Locate the cell with the specified text and output its (X, Y) center coordinate. 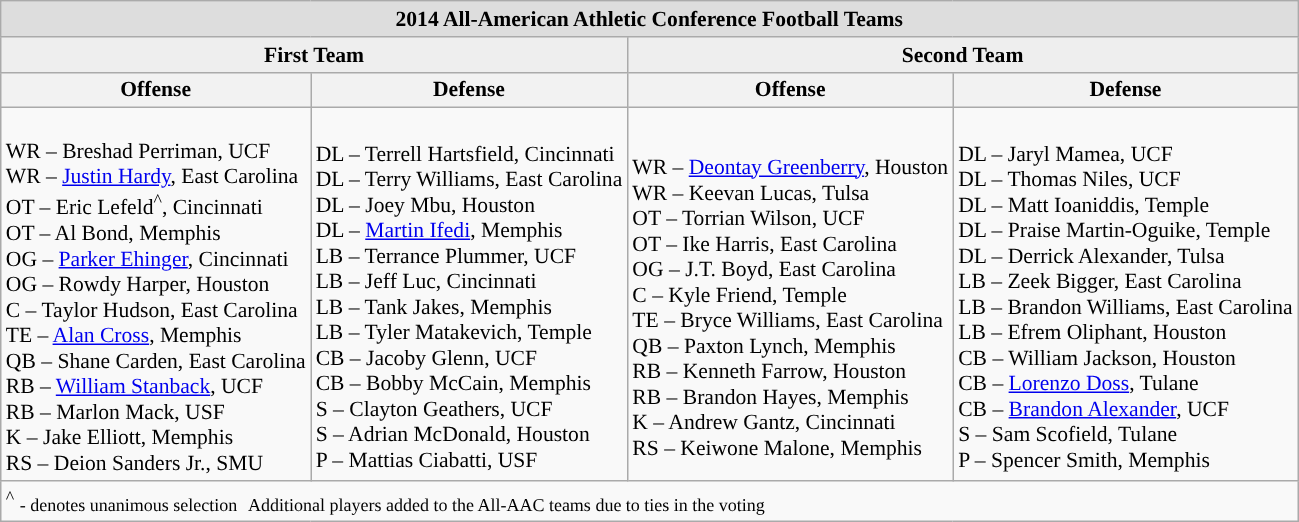
First Team (314, 55)
^ - denotes unanimous selection Additional players added to the All-AAC teams due to ties in the voting (650, 502)
Second Team (962, 55)
2014 All-American Athletic Conference Football Teams (650, 19)
